Search for the cell housing the specified text and yield its [X, Y] center coordinate. 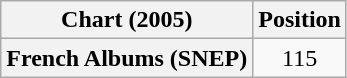
French Albums (SNEP) [127, 58]
115 [300, 58]
Chart (2005) [127, 20]
Position [300, 20]
